Extract the (x, y) coordinate from the center of the cell holding the provided text.  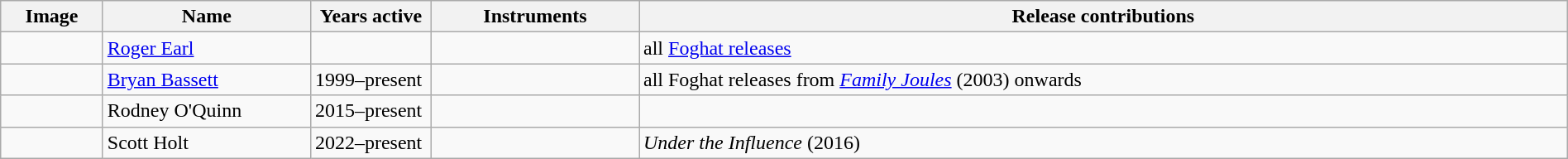
2015–present (370, 111)
Under the Influence (2016) (1103, 142)
Image (52, 17)
Years active (370, 17)
Scott Holt (207, 142)
Bryan Bassett (207, 79)
1999–present (370, 79)
Name (207, 17)
Rodney O'Quinn (207, 111)
all Foghat releases (1103, 48)
Release contributions (1103, 17)
Roger Earl (207, 48)
all Foghat releases from Family Joules (2003) onwards (1103, 79)
Instruments (534, 17)
2022–present (370, 142)
